Pinpoint the cell where the given text exists, returning its (x, y) midpoint coordinate. 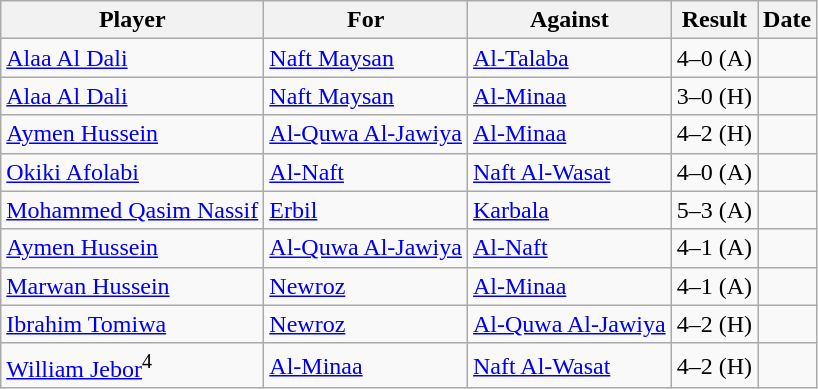
William Jebor4 (132, 366)
Karbala (569, 210)
Ibrahim Tomiwa (132, 324)
Date (788, 20)
Marwan Hussein (132, 286)
Okiki Afolabi (132, 172)
Al-Talaba (569, 58)
Result (714, 20)
Erbil (366, 210)
Player (132, 20)
Mohammed Qasim Nassif (132, 210)
5–3 (A) (714, 210)
Against (569, 20)
For (366, 20)
3–0 (H) (714, 96)
